Determine the (X, Y) coordinate at the center of the cell enclosing the given text.  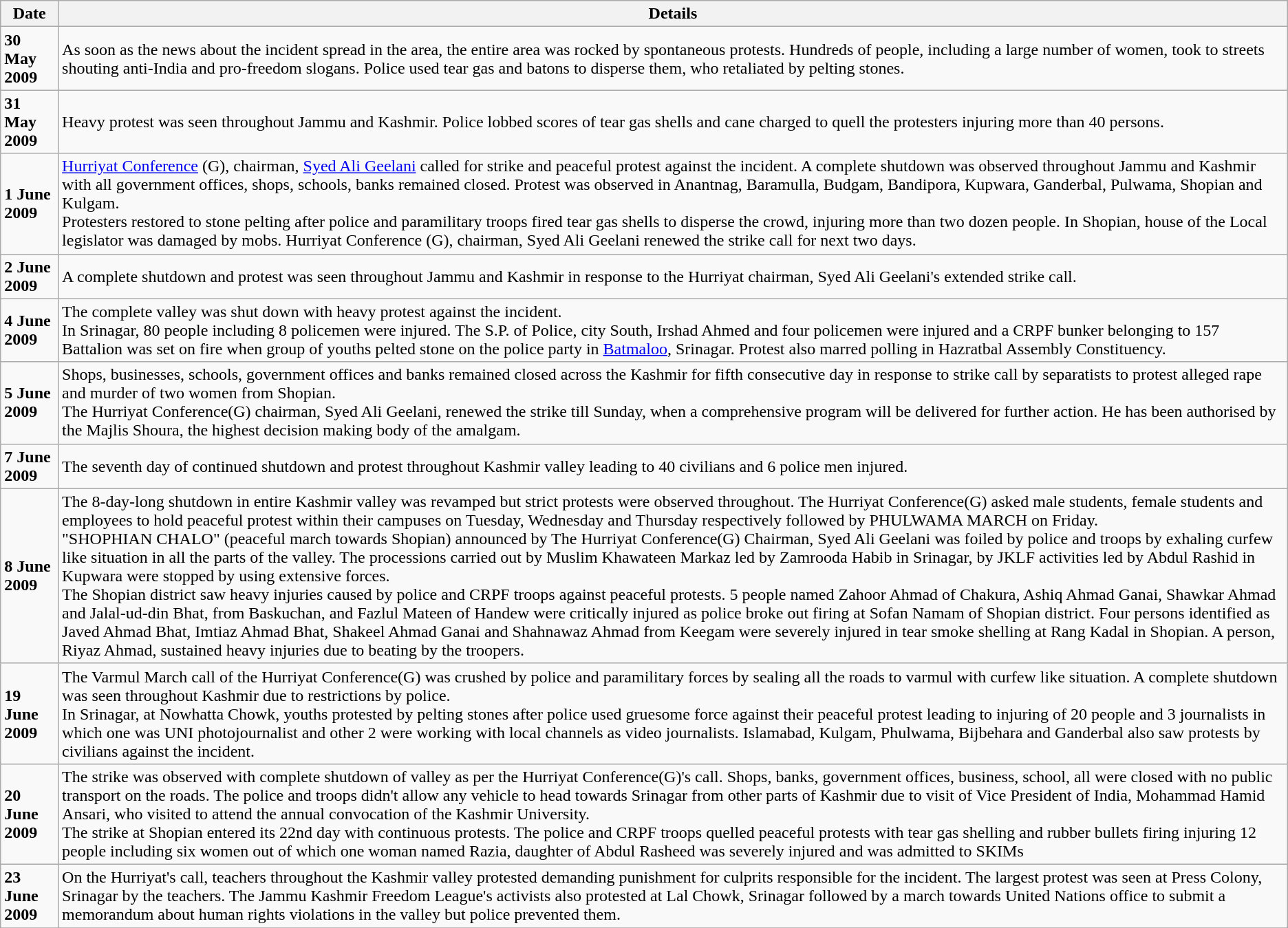
Date (30, 14)
20 June 2009 (30, 814)
2 June 2009 (30, 277)
19 June 2009 (30, 713)
23 June 2009 (30, 896)
The seventh day of continued shutdown and protest throughout Kashmir valley leading to 40 civilians and 6 police men injured. (673, 466)
A complete shutdown and protest was seen throughout Jammu and Kashmir in response to the Hurriyat chairman, Syed Ali Geelani's extended strike call. (673, 277)
7 June 2009 (30, 466)
1 June 2009 (30, 204)
30 May 2009 (30, 58)
31 May 2009 (30, 122)
5 June 2009 (30, 403)
4 June 2009 (30, 330)
8 June 2009 (30, 576)
Details (673, 14)
